Detect which cell encompasses the target text, then output its (x, y) center coordinate. 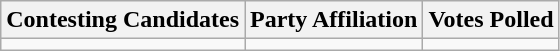
Contesting Candidates (123, 20)
Party Affiliation (334, 20)
Votes Polled (491, 20)
